For the text-containing cell, return its midpoint in [x, y] coordinate format. 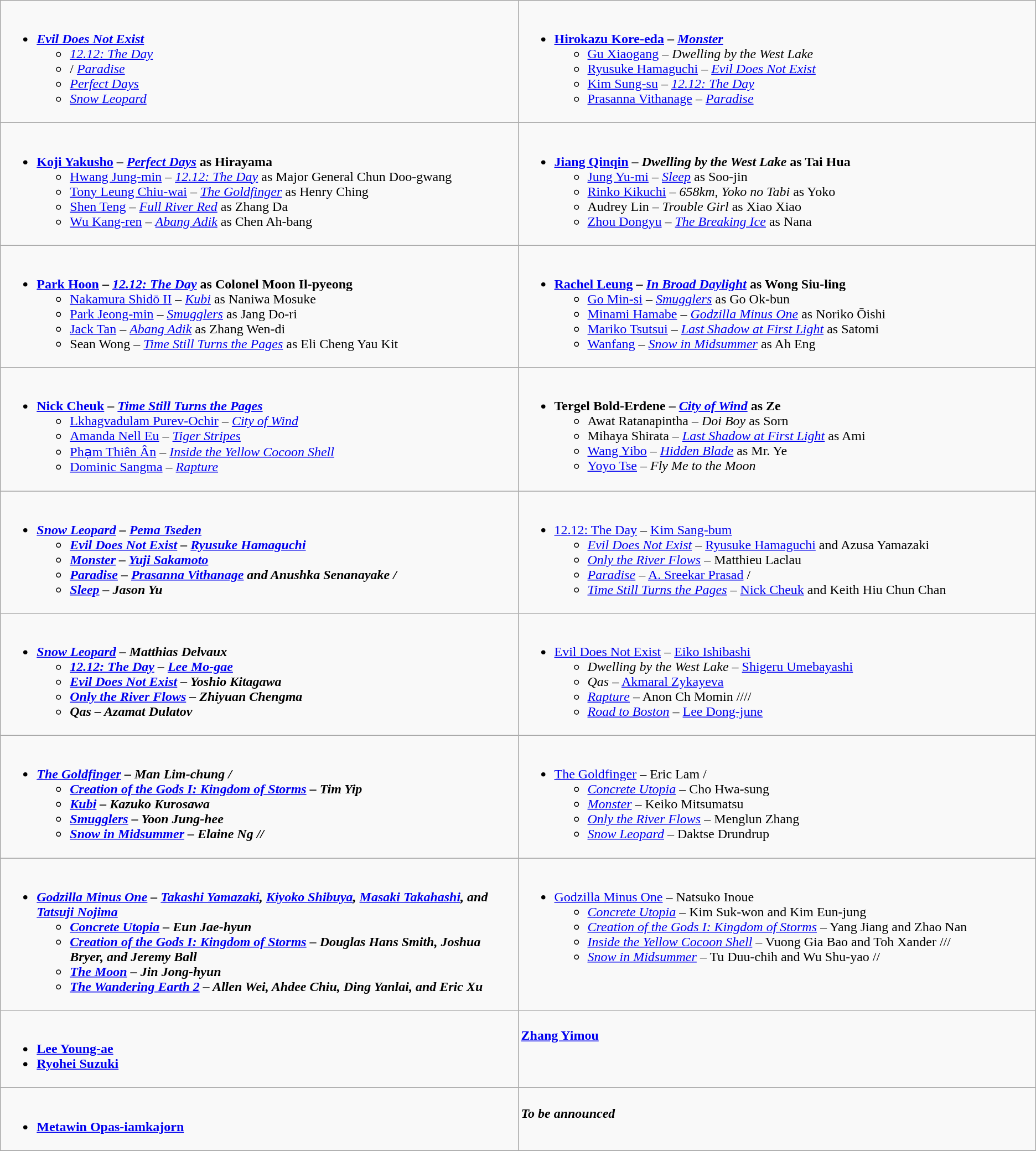
Evil Does Not Exist 12.12: The Day/ Paradise Perfect Days Snow Leopard [259, 62]
Zhang Yimou [777, 1049]
Metawin Opas-iamkajorn [259, 1119]
Lee Young-aeRyohei Suzuki [259, 1049]
To be announced [777, 1119]
